Identify which cell holds the provided text, then report its [x, y] central coordinate. 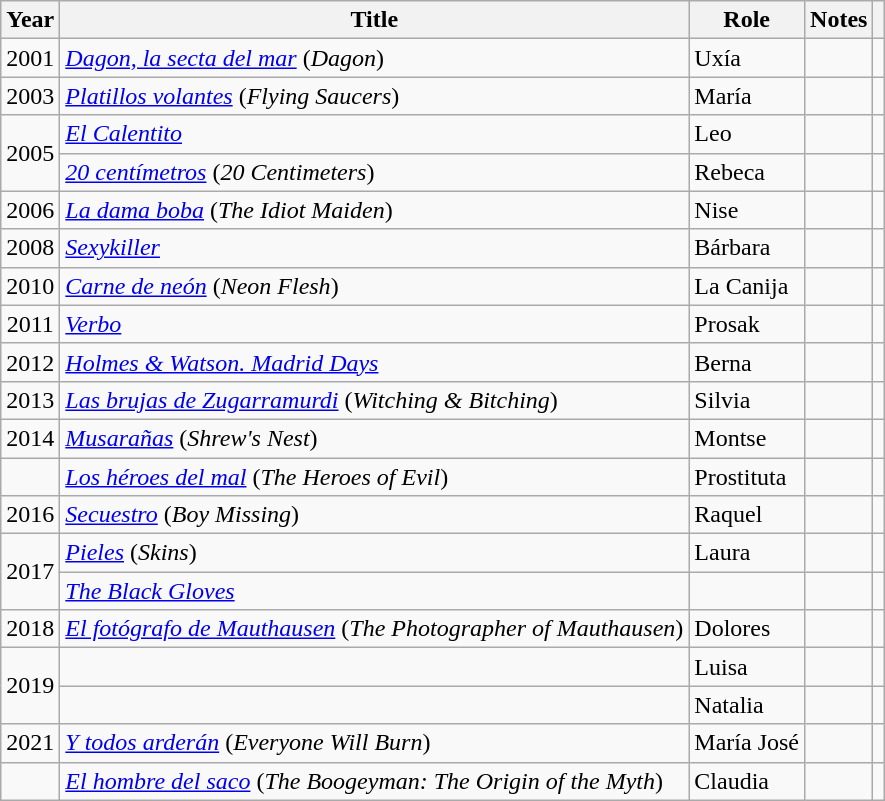
Laura [747, 553]
Pieles (Skins) [374, 553]
Carne de neón (Neon Flesh) [374, 286]
Montse [747, 438]
Prosak [747, 324]
20 centímetros (20 Centimeters) [374, 172]
2003 [30, 96]
2013 [30, 400]
2016 [30, 515]
Dolores [747, 629]
Holmes & Watson. Madrid Days [374, 362]
Natalia [747, 705]
Los héroes del mal (The Heroes of Evil) [374, 477]
Leo [747, 134]
Sexykiller [374, 248]
2012 [30, 362]
Title [374, 20]
2010 [30, 286]
Role [747, 20]
La Canija [747, 286]
La dama boba (The Idiot Maiden) [374, 210]
Claudia [747, 781]
Las brujas de Zugarramurdi (Witching & Bitching) [374, 400]
Verbo [374, 324]
2017 [30, 572]
María José [747, 743]
Platillos volantes (Flying Saucers) [374, 96]
2018 [30, 629]
El Calentito [374, 134]
2008 [30, 248]
Year [30, 20]
2011 [30, 324]
El hombre del saco (The Boogeyman: The Origin of the Myth) [374, 781]
Berna [747, 362]
2005 [30, 153]
Rebeca [747, 172]
Prostituta [747, 477]
Silvia [747, 400]
Secuestro (Boy Missing) [374, 515]
2014 [30, 438]
Notes [839, 20]
Bárbara [747, 248]
Luisa [747, 667]
Nise [747, 210]
2006 [30, 210]
The Black Gloves [374, 591]
Uxía [747, 58]
Musarañas (Shrew's Nest) [374, 438]
María [747, 96]
Y todos arderán (Everyone Will Burn) [374, 743]
Raquel [747, 515]
2001 [30, 58]
Dagon, la secta del mar (Dagon) [374, 58]
El fotógrafo de Mauthausen (The Photographer of Mauthausen) [374, 629]
2021 [30, 743]
2019 [30, 686]
